Detect which cell encompasses the target text, then output its (x, y) center coordinate. 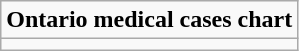
Ontario medical cases chart (150, 20)
